Search for the cell housing the specified text and yield its (x, y) center coordinate. 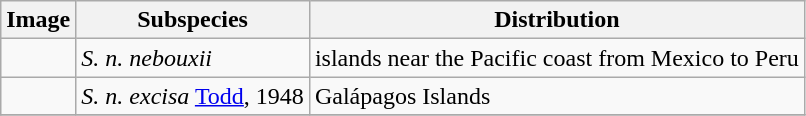
S. n. excisa Todd, 1948 (193, 96)
S. n. nebouxii (193, 58)
islands near the Pacific coast from Mexico to Peru (556, 58)
Galápagos Islands (556, 96)
Image (38, 20)
Subspecies (193, 20)
Distribution (556, 20)
